Capture the cell that displays the provided text and extract its [x, y] central coordinate. 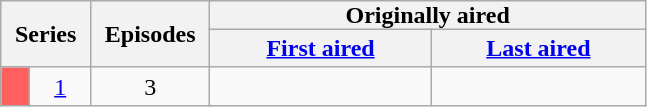
Series [46, 34]
Last aired [538, 48]
Originally aired [428, 15]
1 [60, 86]
Episodes [150, 34]
3 [150, 86]
First aired [321, 48]
